Search for the cell housing the specified text and yield its (X, Y) center coordinate. 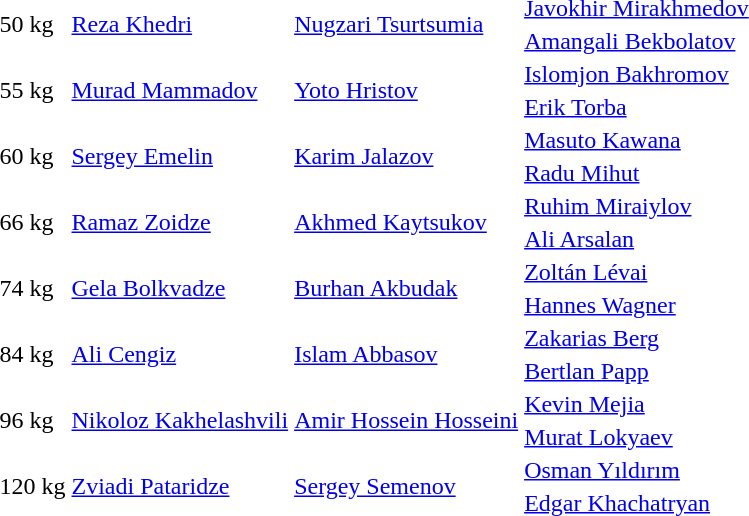
Ramaz Zoidze (180, 222)
Murad Mammadov (180, 90)
Akhmed Kaytsukov (406, 222)
Karim Jalazov (406, 156)
Nikoloz Kakhelashvili (180, 420)
Amir Hossein Hosseini (406, 420)
Gela Bolkvadze (180, 288)
Sergey Emelin (180, 156)
Islam Abbasov (406, 354)
Burhan Akbudak (406, 288)
Yoto Hristov (406, 90)
Ali Cengiz (180, 354)
